Provide the [x, y] coordinate of the cell's center where the given text is located.  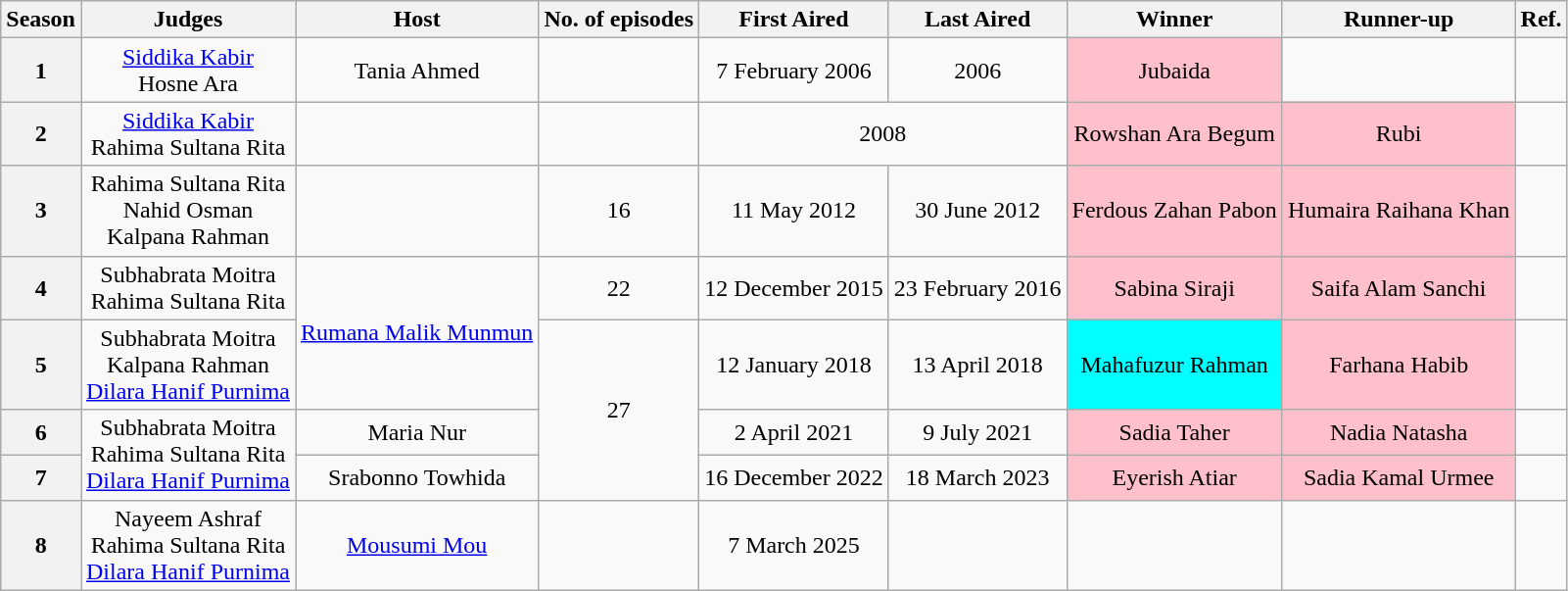
23 February 2016 [977, 288]
27 [619, 410]
Jubaida [1174, 71]
Rowshan Ara Begum [1174, 133]
Mahafuzur Rahman [1174, 365]
7 [41, 477]
18 March 2023 [977, 477]
Saifa Alam Sanchi [1399, 288]
Sadia Taher [1174, 432]
Judges [188, 20]
7 March 2025 [794, 545]
2 April 2021 [794, 432]
11 May 2012 [794, 211]
4 [41, 288]
30 June 2012 [977, 211]
12 January 2018 [794, 365]
8 [41, 545]
Subhabrata Moitra Kalpana Rahman Dilara Hanif Purnima [188, 365]
Subhabrata Moitra Rahima Sultana Rita [188, 288]
Eyerish Atiar [1174, 477]
2006 [977, 71]
12 December 2015 [794, 288]
Rubi [1399, 133]
Rumana Malik Munmun [417, 333]
Ferdous Zahan Pabon [1174, 211]
Siddika Kabir Rahima Sultana Rita [188, 133]
Tania Ahmed [417, 71]
Subhabrata Moitra Rahima Sultana Rita Dilara Hanif Purnima [188, 455]
First Aired [794, 20]
Host [417, 20]
16 December 2022 [794, 477]
Last Aired [977, 20]
Winner [1174, 20]
Runner-up [1399, 20]
Season [41, 20]
No. of episodes [619, 20]
16 [619, 211]
Ref. [1542, 20]
Nayeem Ashraf Rahima Sultana Rita Dilara Hanif Purnima [188, 545]
7 February 2006 [794, 71]
13 April 2018 [977, 365]
Rahima Sultana Rita Nahid Osman Kalpana Rahman [188, 211]
3 [41, 211]
Sabina Siraji [1174, 288]
2 [41, 133]
2008 [883, 133]
22 [619, 288]
Humaira Raihana Khan [1399, 211]
Farhana Habib [1399, 365]
Srabonno Towhida [417, 477]
5 [41, 365]
Nadia Natasha [1399, 432]
Sadia Kamal Urmee [1399, 477]
6 [41, 432]
Siddika Kabir Hosne Ara [188, 71]
9 July 2021 [977, 432]
Mousumi Mou [417, 545]
1 [41, 71]
Maria Nur [417, 432]
